Return the (X, Y) coordinate for the center point of the cell that contains the specified text.  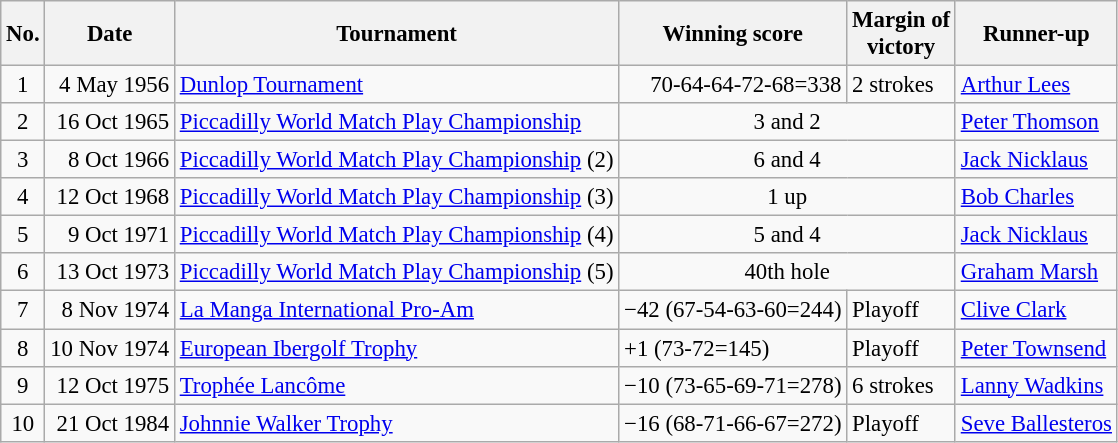
Arthur Lees (1036, 85)
12 Oct 1975 (110, 385)
Margin ofvictory (902, 34)
Graham Marsh (1036, 273)
6 strokes (902, 385)
8 Oct 1966 (110, 160)
Date (110, 34)
Piccadilly World Match Play Championship (3) (396, 197)
−42 (67-54-63-60=244) (733, 310)
Piccadilly World Match Play Championship (2) (396, 160)
Trophée Lancôme (396, 385)
10 (23, 423)
9 Oct 1971 (110, 235)
4 (23, 197)
Clive Clark (1036, 310)
3 and 2 (788, 122)
Winning score (733, 34)
Bob Charles (1036, 197)
Lanny Wadkins (1036, 385)
+1 (73-72=145) (733, 348)
European Ibergolf Trophy (396, 348)
1 (23, 85)
3 (23, 160)
6 (23, 273)
−16 (68-71-66-67=272) (733, 423)
13 Oct 1973 (110, 273)
7 (23, 310)
2 (23, 122)
40th hole (788, 273)
Runner-up (1036, 34)
Piccadilly World Match Play Championship (396, 122)
2 strokes (902, 85)
Tournament (396, 34)
9 (23, 385)
21 Oct 1984 (110, 423)
Piccadilly World Match Play Championship (5) (396, 273)
La Manga International Pro-Am (396, 310)
6 and 4 (788, 160)
16 Oct 1965 (110, 122)
10 Nov 1974 (110, 348)
Seve Ballesteros (1036, 423)
5 (23, 235)
8 (23, 348)
−10 (73-65-69-71=278) (733, 385)
Johnnie Walker Trophy (396, 423)
Peter Thomson (1036, 122)
1 up (788, 197)
Piccadilly World Match Play Championship (4) (396, 235)
12 Oct 1968 (110, 197)
Dunlop Tournament (396, 85)
70-64-64-72-68=338 (733, 85)
Peter Townsend (1036, 348)
8 Nov 1974 (110, 310)
No. (23, 34)
5 and 4 (788, 235)
4 May 1956 (110, 85)
